Return [x, y] of the center of cell containing provided text 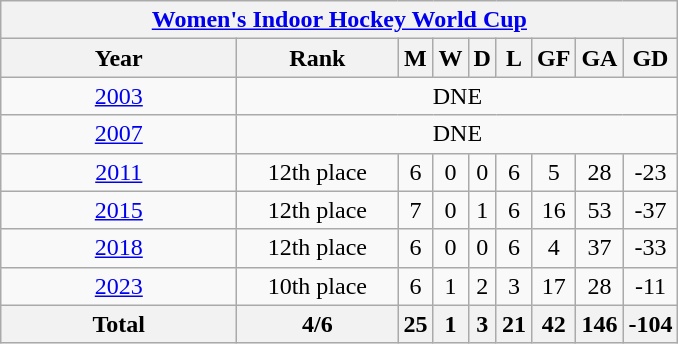
M [416, 58]
53 [600, 210]
Rank [318, 58]
16 [553, 210]
4 [553, 248]
146 [600, 324]
17 [553, 286]
W [450, 58]
-33 [650, 248]
2011 [119, 172]
-23 [650, 172]
2007 [119, 134]
-11 [650, 286]
-104 [650, 324]
2015 [119, 210]
2 [482, 286]
Year [119, 58]
25 [416, 324]
42 [553, 324]
10th place [318, 286]
21 [514, 324]
4/6 [318, 324]
2018 [119, 248]
2023 [119, 286]
L [514, 58]
Women's Indoor Hockey World Cup [340, 20]
Total [119, 324]
GD [650, 58]
GA [600, 58]
5 [553, 172]
37 [600, 248]
7 [416, 210]
2003 [119, 96]
-37 [650, 210]
D [482, 58]
GF [553, 58]
